Identify which cell holds the provided text, then report its (x, y) central coordinate. 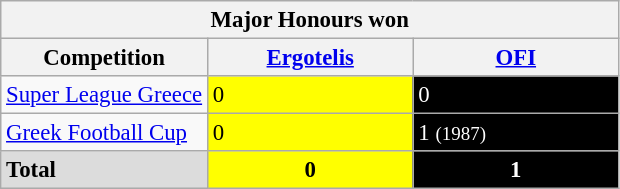
Super League Greece (104, 95)
Total (104, 170)
Major Honours won (310, 20)
OFI (516, 58)
Competition (104, 58)
1 (1987) (516, 133)
1 (516, 170)
Greek Football Cup (104, 133)
Ergotelis (310, 58)
